Return (x, y) of the center of cell containing provided text 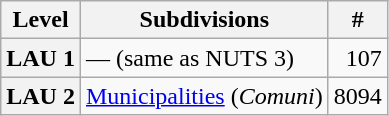
— (same as NUTS 3) (204, 58)
# (358, 20)
Municipalities (Comuni) (204, 96)
8094 (358, 96)
LAU 1 (41, 58)
LAU 2 (41, 96)
Level (41, 20)
107 (358, 58)
Subdivisions (204, 20)
